Pinpoint the cell where the given text exists, returning its [x, y] midpoint coordinate. 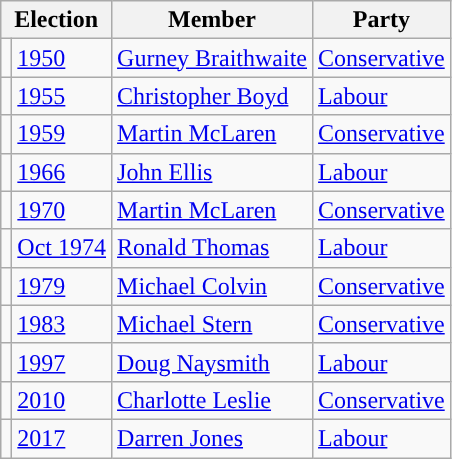
1979 [62, 286]
Doug Naysmith [212, 362]
Michael Stern [212, 324]
Christopher Boyd [212, 96]
1997 [62, 362]
1950 [62, 58]
Election [56, 20]
Michael Colvin [212, 286]
2010 [62, 400]
Oct 1974 [62, 248]
1983 [62, 324]
2017 [62, 438]
John Ellis [212, 172]
Ronald Thomas [212, 248]
1966 [62, 172]
Gurney Braithwaite [212, 58]
Charlotte Leslie [212, 400]
1970 [62, 210]
1959 [62, 134]
Darren Jones [212, 438]
Party [382, 20]
1955 [62, 96]
Member [212, 20]
